Locate the cell with the specified text and output its (x, y) center coordinate. 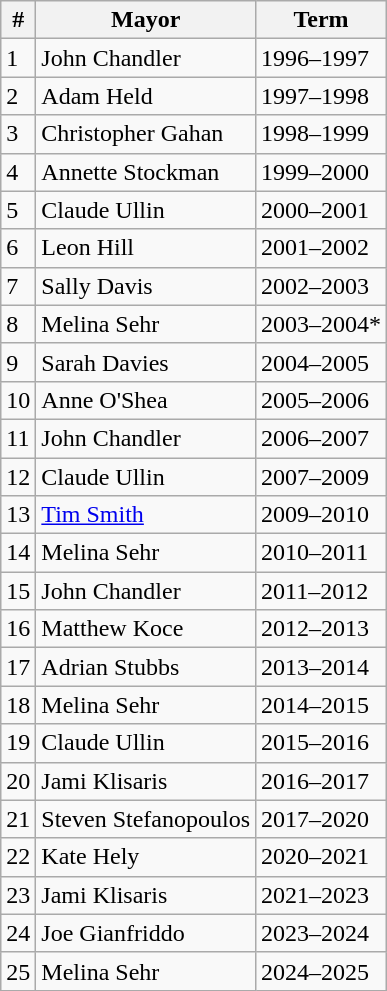
18 (18, 705)
5 (18, 210)
22 (18, 857)
Mayor (146, 20)
8 (18, 324)
2023–2024 (322, 933)
2000–2001 (322, 210)
2020–2021 (322, 857)
24 (18, 933)
10 (18, 400)
2012–2013 (322, 629)
21 (18, 819)
Anne O'Shea (146, 400)
17 (18, 667)
2003–2004* (322, 324)
Leon Hill (146, 248)
Term (322, 20)
20 (18, 781)
2001–2002 (322, 248)
1999–2000 (322, 172)
12 (18, 477)
19 (18, 743)
Tim Smith (146, 515)
Adam Held (146, 96)
3 (18, 134)
23 (18, 895)
2014–2015 (322, 705)
1996–1997 (322, 58)
2024–2025 (322, 971)
Kate Hely (146, 857)
Sarah Davies (146, 362)
Matthew Koce (146, 629)
Annette Stockman (146, 172)
Christopher Gahan (146, 134)
2009–2010 (322, 515)
14 (18, 553)
2005–2006 (322, 400)
2006–2007 (322, 438)
11 (18, 438)
# (18, 20)
2010–2011 (322, 553)
2017–2020 (322, 819)
2011–2012 (322, 591)
13 (18, 515)
Joe Gianfriddo (146, 933)
25 (18, 971)
16 (18, 629)
Steven Stefanopoulos (146, 819)
2007–2009 (322, 477)
Adrian Stubbs (146, 667)
2021–2023 (322, 895)
1997–1998 (322, 96)
Sally Davis (146, 286)
6 (18, 248)
7 (18, 286)
2013–2014 (322, 667)
1998–1999 (322, 134)
2 (18, 96)
2002–2003 (322, 286)
2004–2005 (322, 362)
4 (18, 172)
9 (18, 362)
15 (18, 591)
2015–2016 (322, 743)
2016–2017 (322, 781)
1 (18, 58)
